Determine the (X, Y) coordinate at the center of the cell enclosing the given text.  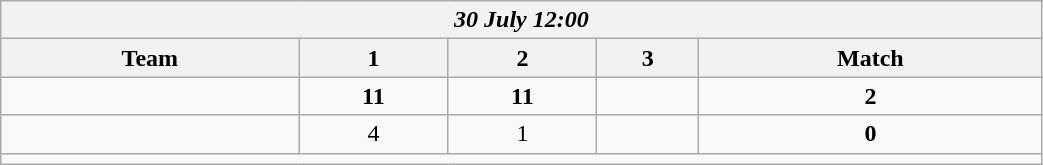
4 (374, 134)
0 (870, 134)
Match (870, 58)
Team (150, 58)
30 July 12:00 (522, 20)
3 (648, 58)
